Determine the (x, y) coordinate at the center of the cell enclosing the given text.  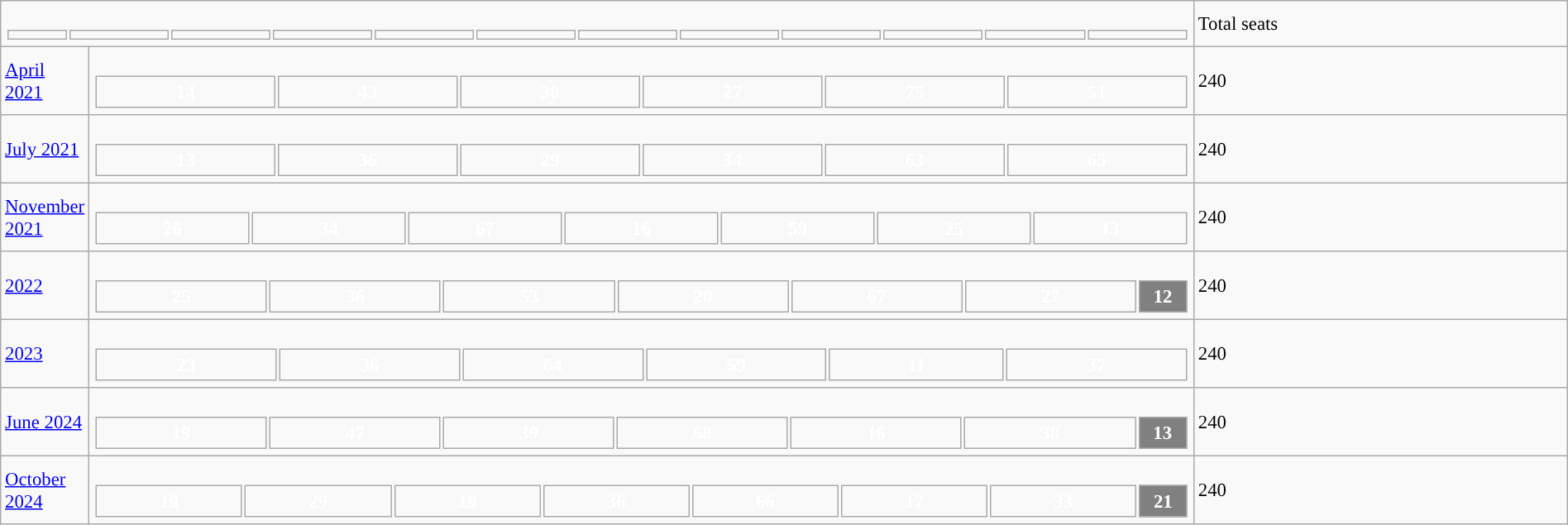
13 36 29 34 63 65 (642, 149)
39 (529, 433)
April 2021 (45, 81)
23 36 64 69 11 37 (642, 354)
12 (1163, 296)
Total seats (1380, 23)
66 (766, 501)
20 (703, 296)
November 2021 (45, 217)
69 (736, 365)
37 (1097, 365)
64 (552, 365)
June 2024 (45, 422)
26 34 67 16 59 25 13 (642, 217)
19 29 19 36 66 17 33 21 (642, 491)
65 (1097, 160)
25 36 53 20 67 27 12 (642, 286)
2022 (45, 286)
11 (916, 365)
17 (915, 501)
47 (356, 433)
26 (173, 228)
33 (1064, 501)
14 (185, 91)
43 (367, 91)
63 (915, 160)
14 43 30 27 75 51 (642, 81)
53 (529, 296)
October 2024 (45, 491)
2023 (45, 354)
21 (1164, 501)
68 (703, 433)
75 (915, 91)
30 (551, 91)
July 2021 (45, 149)
59 (797, 228)
23 (187, 365)
19 47 39 68 16 38 13 (642, 422)
38 (1050, 433)
51 (1097, 91)
